Capture the cell that displays the provided text and extract its [x, y] central coordinate. 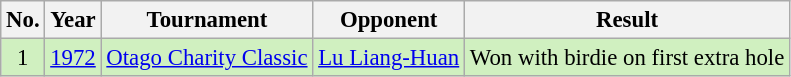
Tournament [207, 20]
1972 [73, 58]
Year [73, 20]
1 [23, 58]
Otago Charity Classic [207, 58]
Lu Liang-Huan [389, 58]
Won with birdie on first extra hole [628, 58]
Opponent [389, 20]
Result [628, 20]
No. [23, 20]
